Capture the cell that displays the provided text and extract its (X, Y) central coordinate. 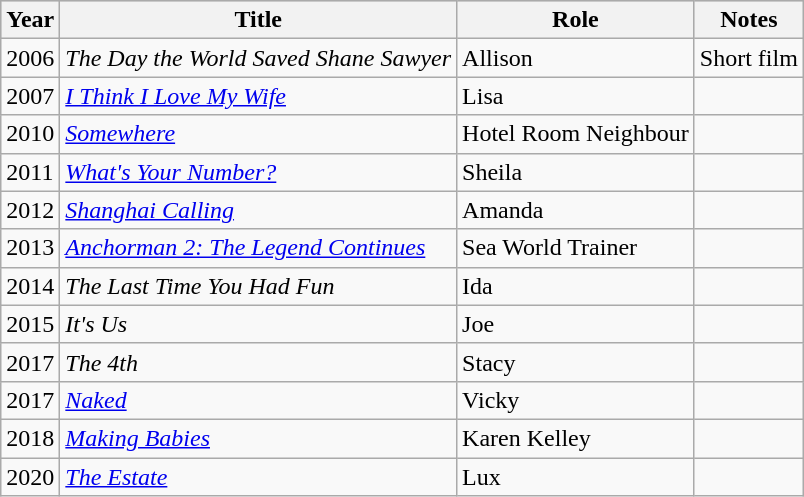
Notes (748, 20)
The Last Time You Had Fun (258, 286)
Sheila (576, 172)
2011 (30, 172)
Short film (748, 58)
2007 (30, 96)
The Estate (258, 477)
2010 (30, 134)
Anchorman 2: The Legend Continues (258, 248)
Stacy (576, 362)
Hotel Room Neighbour (576, 134)
2006 (30, 58)
Title (258, 20)
2018 (30, 438)
2015 (30, 324)
Shanghai Calling (258, 210)
Joe (576, 324)
2013 (30, 248)
The Day the World Saved Shane Sawyer (258, 58)
Ida (576, 286)
2012 (30, 210)
Amanda (576, 210)
Making Babies (258, 438)
Lux (576, 477)
Sea World Trainer (576, 248)
Vicky (576, 400)
Naked (258, 400)
Lisa (576, 96)
It's Us (258, 324)
Year (30, 20)
2014 (30, 286)
The 4th (258, 362)
Karen Kelley (576, 438)
2020 (30, 477)
Role (576, 20)
What's Your Number? (258, 172)
Somewhere (258, 134)
I Think I Love My Wife (258, 96)
Allison (576, 58)
